Scan for the cell matching the given text and deliver its (x, y) coordinate at center. 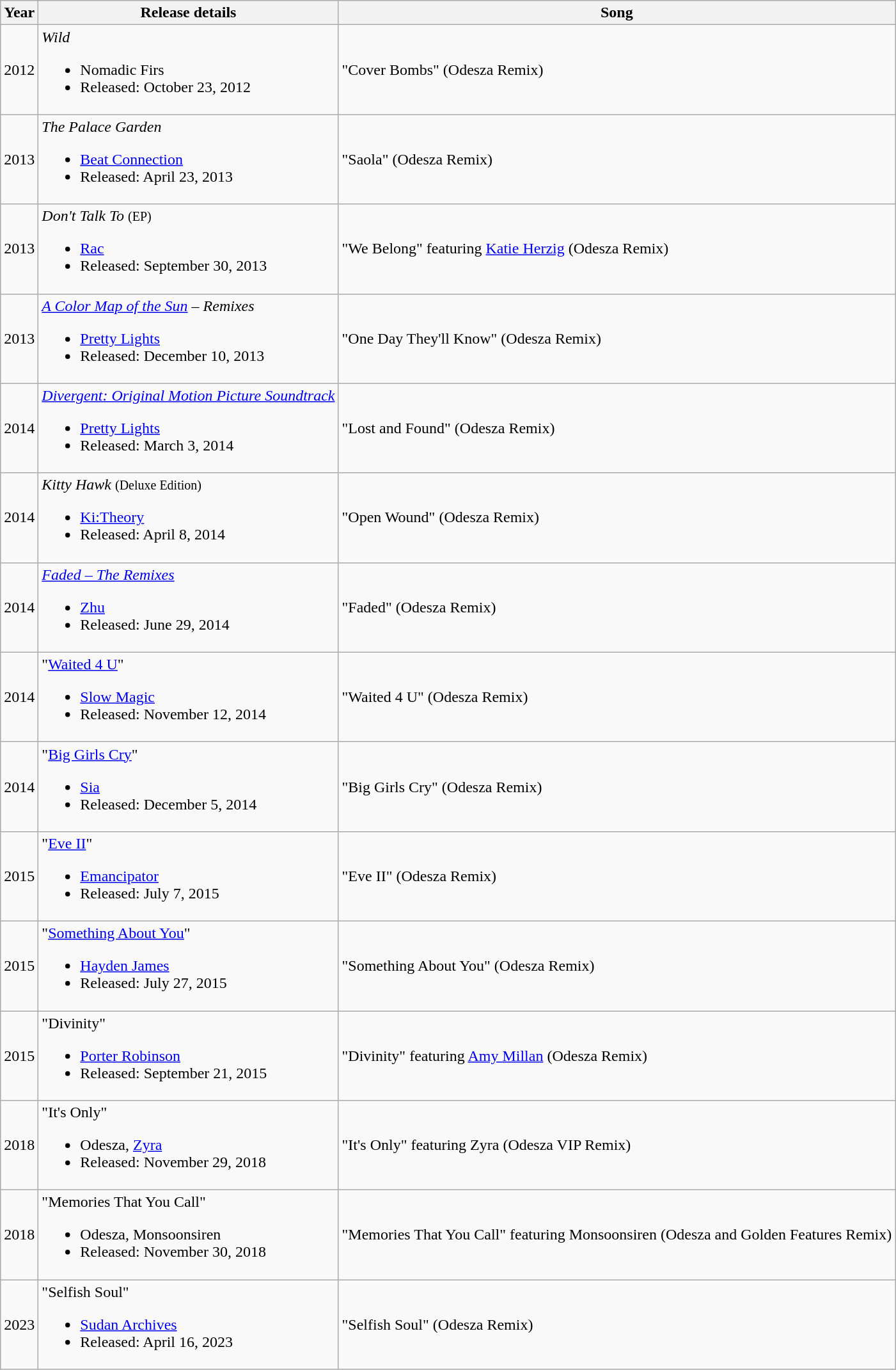
"It's Only"Odesza, ZyraReleased: November 29, 2018 (188, 1145)
"One Day They'll Know" (Odesza Remix) (617, 339)
"Waited 4 U" (Odesza Remix) (617, 697)
"It's Only" featuring Zyra (Odesza VIP Remix) (617, 1145)
Faded – The RemixesZhuReleased: June 29, 2014 (188, 607)
"Waited 4 U"Slow MagicReleased: November 12, 2014 (188, 697)
"Saola" (Odesza Remix) (617, 159)
The Palace GardenBeat ConnectionReleased: April 23, 2013 (188, 159)
"Memories That You Call" featuring Monsoonsiren (Odesza and Golden Features Remix) (617, 1235)
Don't Talk To (EP)RacReleased: September 30, 2013 (188, 249)
Song (617, 13)
Divergent: Original Motion Picture SoundtrackPretty LightsReleased: March 3, 2014 (188, 428)
2023 (19, 1325)
WildNomadic FirsReleased: October 23, 2012 (188, 70)
"Faded" (Odesza Remix) (617, 607)
"Eve II"EmancipatorReleased: July 7, 2015 (188, 876)
"Divinity" featuring Amy Millan (Odesza Remix) (617, 1056)
Kitty Hawk (Deluxe Edition)Ki:TheoryReleased: April 8, 2014 (188, 518)
"Divinity"Porter RobinsonReleased: September 21, 2015 (188, 1056)
"We Belong" featuring Katie Herzig (Odesza Remix) (617, 249)
2012 (19, 70)
A Color Map of the Sun – RemixesPretty LightsReleased: December 10, 2013 (188, 339)
"Open Wound" (Odesza Remix) (617, 518)
"Big Girls Cry"SiaReleased: December 5, 2014 (188, 786)
"Something About You" (Odesza Remix) (617, 966)
"Something About You"Hayden JamesReleased: July 27, 2015 (188, 966)
Year (19, 13)
"Lost and Found" (Odesza Remix) (617, 428)
"Memories That You Call"Odesza, MonsoonsirenReleased: November 30, 2018 (188, 1235)
"Selfish Soul" (Odesza Remix) (617, 1325)
"Big Girls Cry" (Odesza Remix) (617, 786)
Release details (188, 13)
"Eve II" (Odesza Remix) (617, 876)
"Cover Bombs" (Odesza Remix) (617, 70)
"Selfish Soul"Sudan ArchivesReleased: April 16, 2023 (188, 1325)
